Output the [X, Y] coordinate of the center of the cell containing the given text.  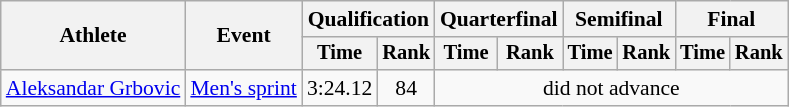
Qualification [368, 19]
Men's sprint [244, 88]
Athlete [94, 36]
Final [731, 19]
Quarterfinal [499, 19]
Semifinal [619, 19]
3:24.12 [340, 88]
Event [244, 36]
84 [406, 88]
Aleksandar Grbovic [94, 88]
did not advance [612, 88]
